Search for the cell housing the specified text and yield its [x, y] center coordinate. 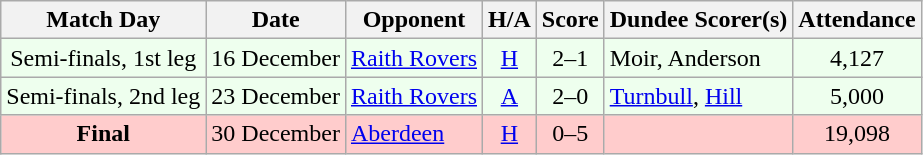
Semi-finals, 1st leg [104, 58]
30 December [276, 134]
0–5 [570, 134]
Aberdeen [414, 134]
Match Day [104, 20]
2–0 [570, 96]
23 December [276, 96]
2–1 [570, 58]
Turnbull, Hill [698, 96]
5,000 [857, 96]
Semi-finals, 2nd leg [104, 96]
H/A [510, 20]
Date [276, 20]
Dundee Scorer(s) [698, 20]
Score [570, 20]
Final [104, 134]
Opponent [414, 20]
4,127 [857, 58]
Attendance [857, 20]
19,098 [857, 134]
A [510, 96]
16 December [276, 58]
Moir, Anderson [698, 58]
